From the cell containing the given text, extract its center point as [X, Y] coordinate. 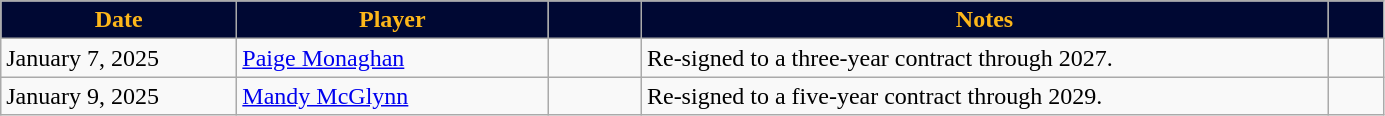
Re-signed to a five-year contract through 2029. [984, 96]
Date [119, 20]
Notes [984, 20]
Paige Monaghan [392, 58]
Player [392, 20]
January 7, 2025 [119, 58]
Re-signed to a three-year contract through 2027. [984, 58]
Mandy McGlynn [392, 96]
January 9, 2025 [119, 96]
